Pinpoint the cell where the given text exists, returning its [x, y] midpoint coordinate. 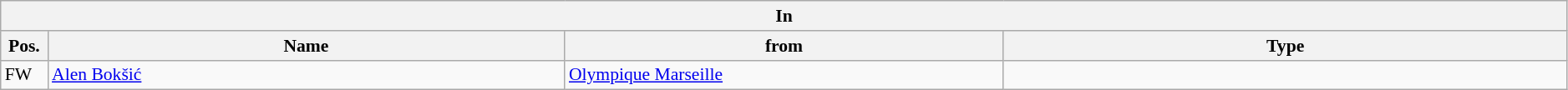
FW [24, 75]
Pos. [24, 46]
In [784, 16]
Name [306, 46]
from [784, 46]
Alen Bokšić [306, 75]
Type [1285, 46]
Olympique Marseille [784, 75]
